Scan for the cell matching the given text and deliver its (X, Y) coordinate at center. 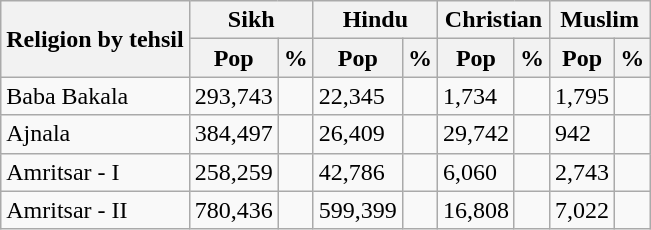
22,345 (358, 96)
942 (582, 134)
2,743 (582, 172)
Amritsar - II (95, 210)
42,786 (358, 172)
6,060 (476, 172)
1,734 (476, 96)
258,259 (234, 172)
780,436 (234, 210)
384,497 (234, 134)
Muslim (600, 20)
293,743 (234, 96)
Ajnala (95, 134)
Religion by tehsil (95, 39)
26,409 (358, 134)
7,022 (582, 210)
16,808 (476, 210)
599,399 (358, 210)
29,742 (476, 134)
Amritsar - I (95, 172)
Baba Bakala (95, 96)
Hindu (375, 20)
1,795 (582, 96)
Sikh (251, 20)
Christian (493, 20)
